Search for the cell housing the specified text and yield its (x, y) center coordinate. 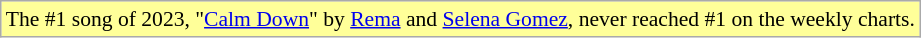
The #1 song of 2023, "Calm Down" by Rema and Selena Gomez, never reached #1 on the weekly charts. (460, 19)
